Detect which cell encompasses the target text, then output its [X, Y] center coordinate. 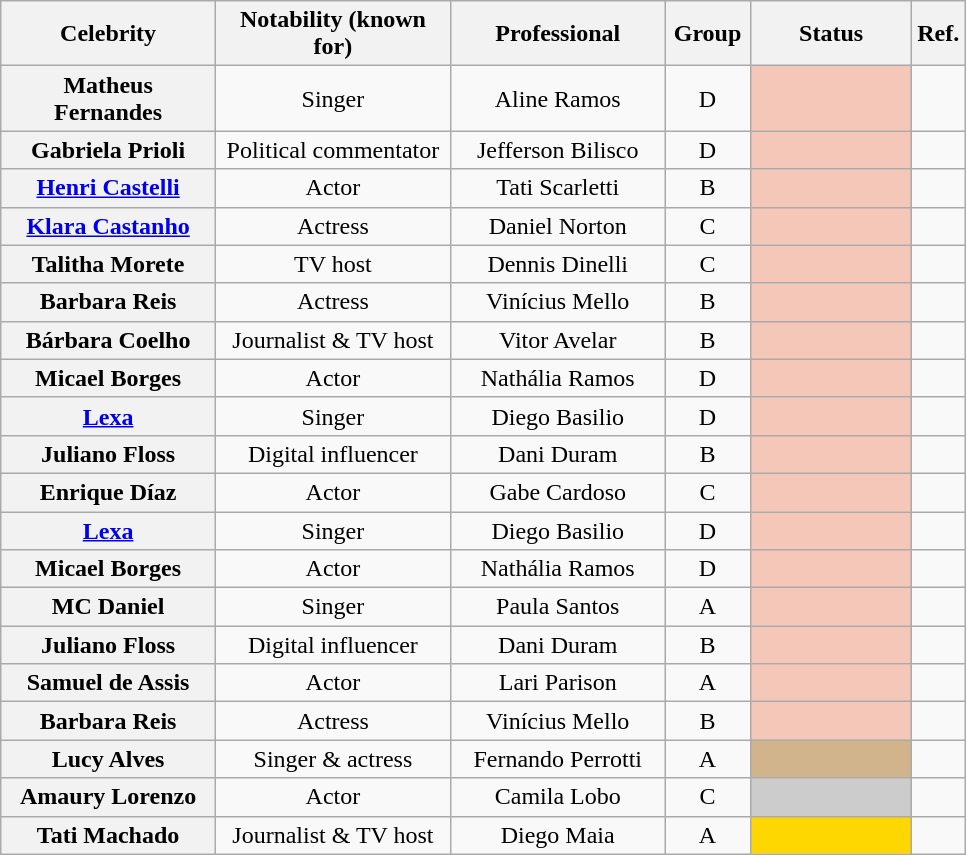
Lari Parison [558, 683]
Bárbara Coelho [108, 340]
TV host [333, 264]
Ref. [938, 34]
Henri Castelli [108, 188]
Vitor Avelar [558, 340]
Notability (known for) [333, 34]
Dennis Dinelli [558, 264]
Camila Lobo [558, 797]
Amaury Lorenzo [108, 797]
Paula Santos [558, 607]
Samuel de Assis [108, 683]
MC Daniel [108, 607]
Fernando Perrotti [558, 759]
Matheus Fernandes [108, 98]
Daniel Norton [558, 226]
Diego Maia [558, 835]
Gabe Cardoso [558, 492]
Tati Machado [108, 835]
Political commentator [333, 150]
Talitha Morete [108, 264]
Klara Castanho [108, 226]
Gabriela Prioli [108, 150]
Professional [558, 34]
Lucy Alves [108, 759]
Jefferson Bilisco [558, 150]
Group [707, 34]
Aline Ramos [558, 98]
Status [832, 34]
Tati Scarletti [558, 188]
Celebrity [108, 34]
Enrique Díaz [108, 492]
Singer & actress [333, 759]
